Find where the given text appears and provide that cell's center as (X, Y) coordinate. 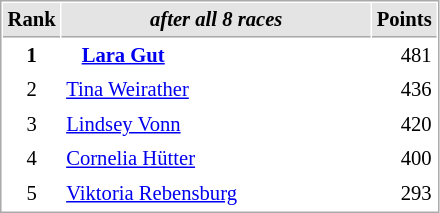
481 (404, 56)
5 (32, 194)
Points (404, 20)
Lindsey Vonn (216, 124)
Cornelia Hütter (216, 158)
2 (32, 90)
400 (404, 158)
3 (32, 124)
420 (404, 124)
Tina Weirather (216, 90)
293 (404, 194)
4 (32, 158)
Viktoria Rebensburg (216, 194)
Lara Gut (216, 56)
after all 8 races (216, 20)
1 (32, 56)
436 (404, 90)
Rank (32, 20)
